Provide the [x, y] coordinate of the cell's center where the given text is located.  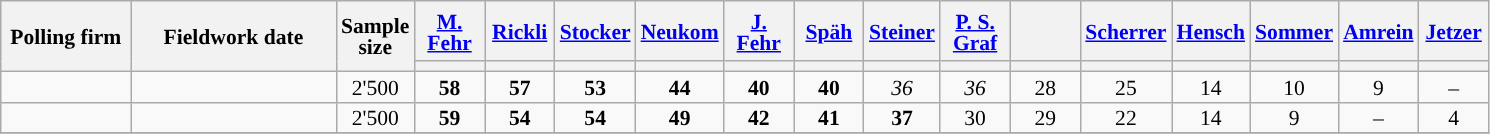
41 [829, 118]
25 [1126, 86]
58 [449, 86]
Amrein [1378, 31]
44 [680, 86]
30 [975, 118]
Fieldwork date [234, 36]
Hensch [1211, 31]
Samplesize [375, 36]
Rickli [520, 31]
29 [1045, 118]
Stocker [596, 31]
Steiner [902, 31]
Späh [829, 31]
49 [680, 118]
28 [1045, 86]
57 [520, 86]
53 [596, 86]
10 [1294, 86]
M. Fehr [449, 31]
59 [449, 118]
4 [1454, 118]
Polling firm [66, 36]
P. S. Graf [975, 31]
Sommer [1294, 31]
42 [759, 118]
Scherrer [1126, 31]
22 [1126, 118]
Neukom [680, 31]
37 [902, 118]
Jetzer [1454, 31]
J. Fehr [759, 31]
